Find where the given text appears and provide that cell's center as (x, y) coordinate. 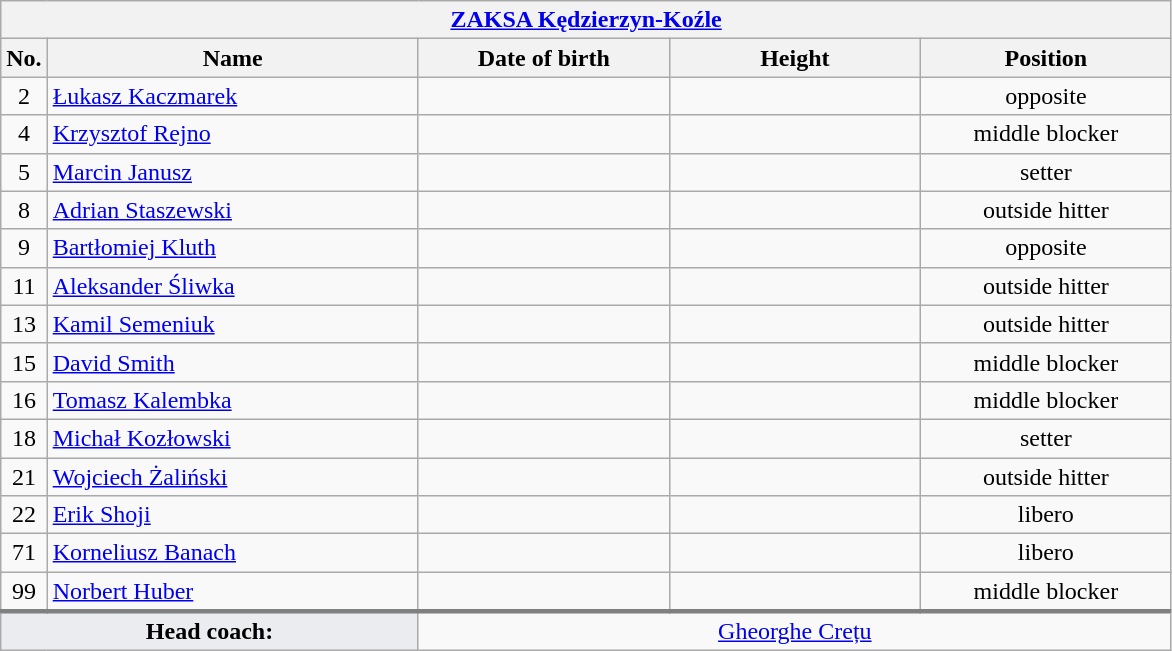
13 (24, 324)
2 (24, 96)
18 (24, 438)
Bartłomiej Kluth (232, 248)
Norbert Huber (232, 592)
Kamil Semeniuk (232, 324)
ZAKSA Kędzierzyn-Koźle (586, 20)
Erik Shoji (232, 515)
Position (1046, 58)
Łukasz Kaczmarek (232, 96)
Wojciech Żaliński (232, 477)
Aleksander Śliwka (232, 286)
Marcin Janusz (232, 172)
Gheorghe Crețu (794, 631)
Tomasz Kalembka (232, 400)
11 (24, 286)
15 (24, 362)
David Smith (232, 362)
5 (24, 172)
Adrian Staszewski (232, 210)
Michał Kozłowski (232, 438)
4 (24, 134)
Height (794, 58)
99 (24, 592)
71 (24, 553)
Korneliusz Banach (232, 553)
Name (232, 58)
22 (24, 515)
Head coach: (210, 631)
No. (24, 58)
8 (24, 210)
Krzysztof Rejno (232, 134)
16 (24, 400)
9 (24, 248)
Date of birth (544, 58)
21 (24, 477)
